Pinpoint the cell where the given text exists, returning its [X, Y] midpoint coordinate. 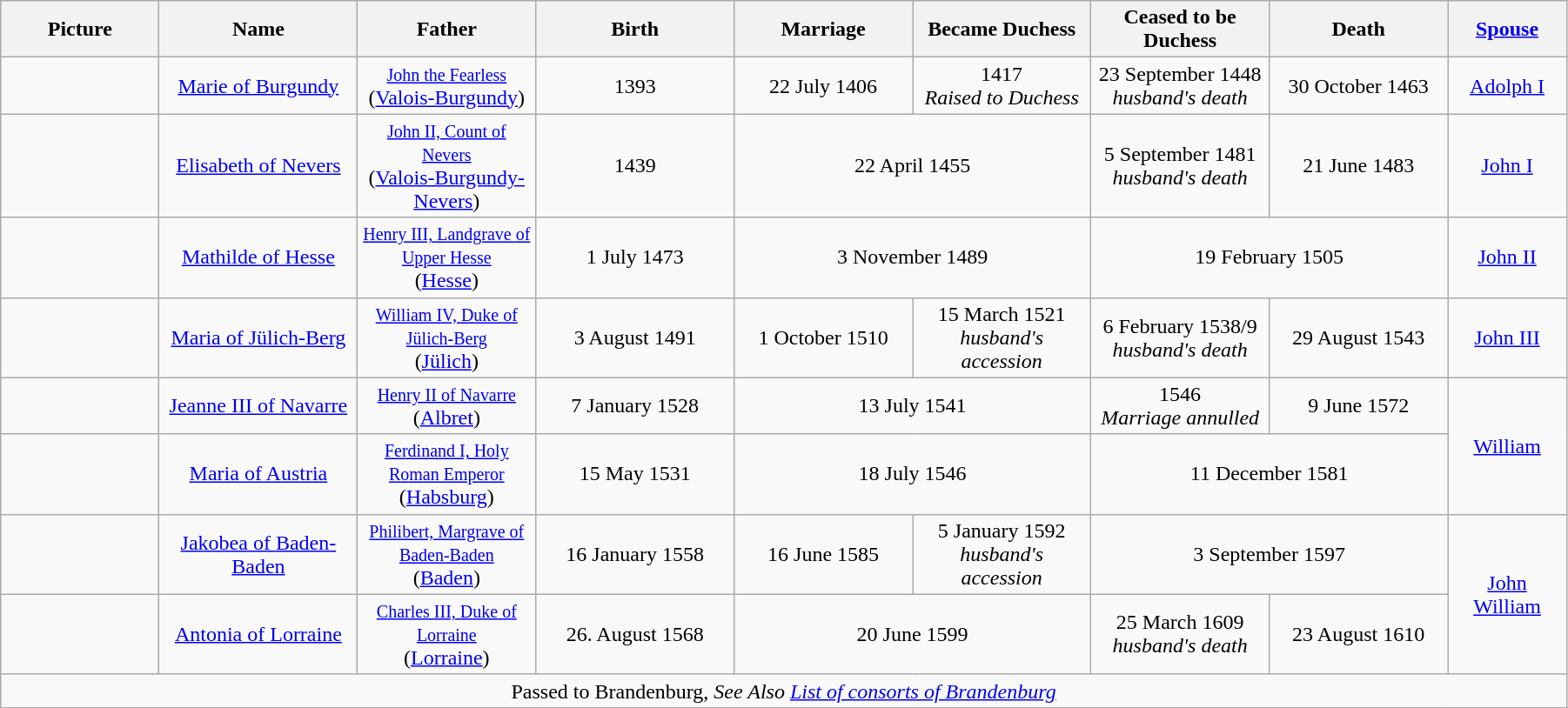
Name [258, 30]
20 June 1599 [913, 634]
23 September 1448husband's death [1180, 85]
Ferdinand I, Holy Roman Emperor (Habsburg) [447, 474]
John II [1507, 257]
John the Fearless (Valois-Burgundy) [447, 85]
25 March 1609husband's death [1180, 634]
5 January 1592husband's accession [1002, 554]
Charles III, Duke of Lorraine (Lorraine) [447, 634]
11 December 1581 [1270, 474]
29 August 1543 [1359, 337]
William [1507, 445]
Mathilde of Hesse [258, 257]
21 June 1483 [1359, 165]
Father [447, 30]
Picture [80, 30]
Maria of Austria [258, 474]
18 July 1546 [913, 474]
Maria of Jülich-Berg [258, 337]
5 September 1481husband's death [1180, 165]
Death [1359, 30]
John I [1507, 165]
1 July 1473 [635, 257]
3 November 1489 [913, 257]
Became Duchess [1002, 30]
Marriage [823, 30]
Henry II of Navarre (Albret) [447, 405]
16 January 1558 [635, 554]
9 June 1572 [1359, 405]
16 June 1585 [823, 554]
Antonia of Lorraine [258, 634]
15 March 1521husband's accession [1002, 337]
Adolph I [1507, 85]
30 October 1463 [1359, 85]
6 February 1538/9husband's death [1180, 337]
Jeanne III of Navarre [258, 405]
John III [1507, 337]
1439 [635, 165]
Passed to Brandenburg, See Also List of consorts of Brandenburg [784, 691]
22 April 1455 [913, 165]
23 August 1610 [1359, 634]
John William [1507, 594]
William IV, Duke of Jülich-Berg (Jülich) [447, 337]
Jakobea of Baden-Baden [258, 554]
Spouse [1507, 30]
3 September 1597 [1270, 554]
1546Marriage annulled [1180, 405]
13 July 1541 [913, 405]
John II, Count of Nevers (Valois-Burgundy-Nevers) [447, 165]
Birth [635, 30]
1417Raised to Duchess [1002, 85]
15 May 1531 [635, 474]
26. August 1568 [635, 634]
1 October 1510 [823, 337]
3 August 1491 [635, 337]
19 February 1505 [1270, 257]
7 January 1528 [635, 405]
Henry III, Landgrave of Upper Hesse (Hesse) [447, 257]
1393 [635, 85]
Marie of Burgundy [258, 85]
Philibert, Margrave of Baden-Baden (Baden) [447, 554]
Elisabeth of Nevers [258, 165]
Ceased to be Duchess [1180, 30]
22 July 1406 [823, 85]
